Scan for the cell matching the given text and deliver its [X, Y] coordinate at center. 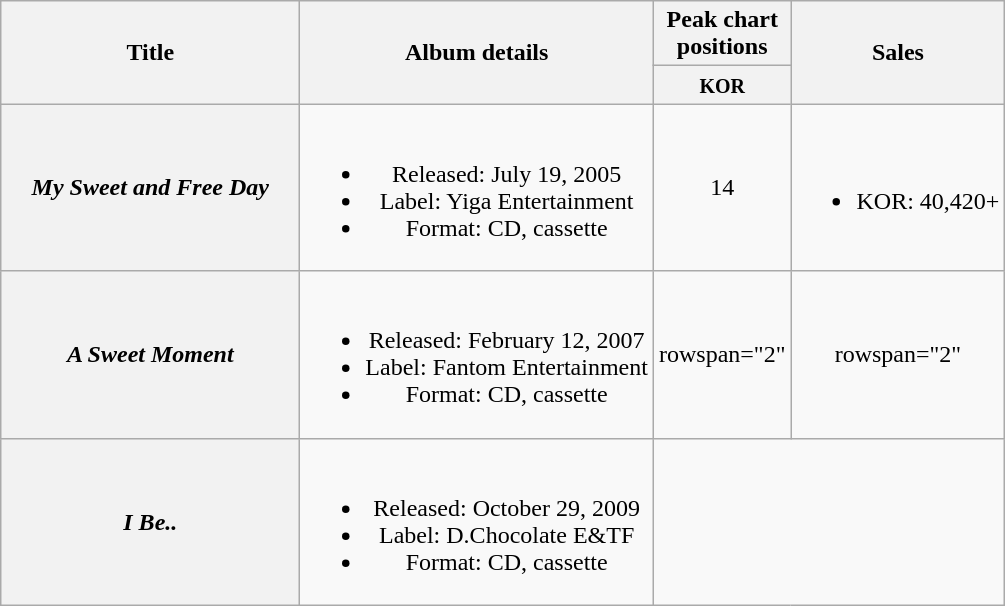
I Be.. [150, 522]
Released: February 12, 2007Label: Fantom EntertainmentFormat: CD, cassette [477, 354]
Released: October 29, 2009Label: D.Chocolate E&TFFormat: CD, cassette [477, 522]
Sales [898, 52]
Released: July 19, 2005Label: Yiga EntertainmentFormat: CD, cassette [477, 188]
Title [150, 52]
Album details [477, 52]
14 [722, 188]
Peak chart positions [722, 34]
KOR [722, 85]
KOR: 40,420+ [898, 188]
A Sweet Moment [150, 354]
My Sweet and Free Day [150, 188]
